Extract the [x, y] coordinate from the center of the cell holding the provided text.  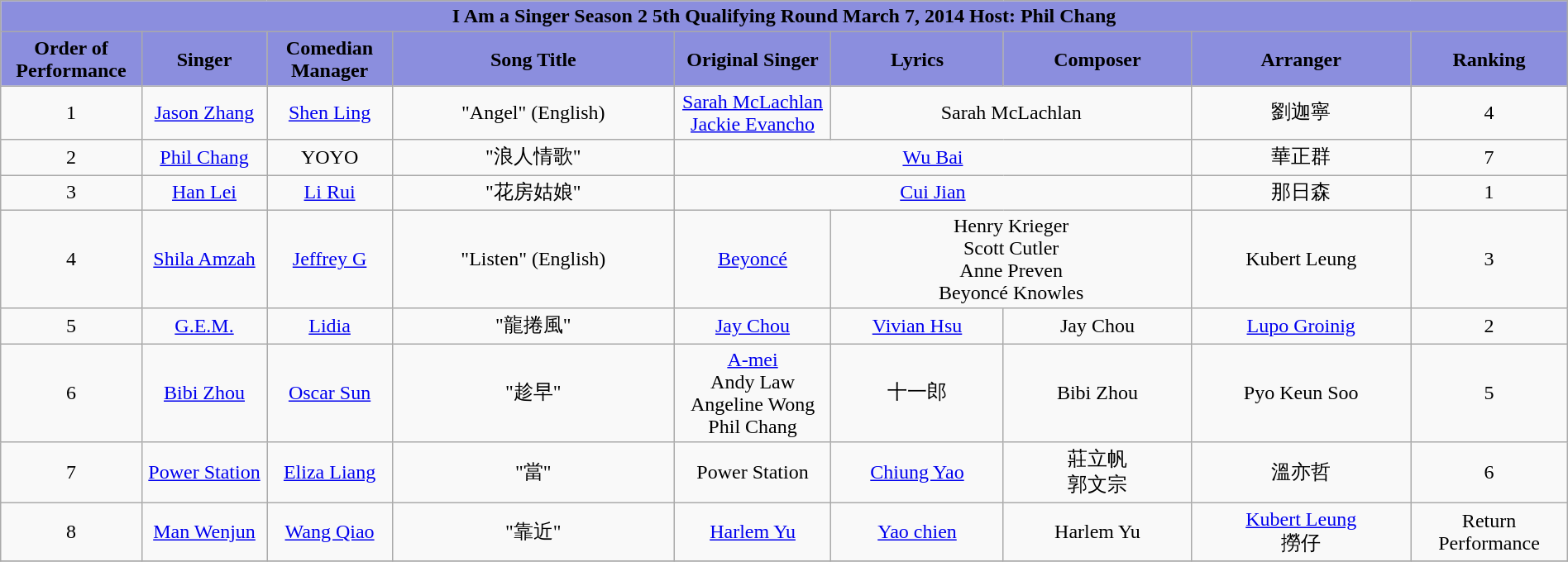
Henry KriegerScott CutlerAnne PrevenBeyoncé Knowles [1011, 260]
Phil Chang [204, 157]
"靠近" [533, 532]
"Angel" (English) [533, 112]
莊立帆郭文宗 [1097, 473]
Chiung Yao [917, 473]
華正群 [1302, 157]
Cui Jian [933, 193]
8 [71, 532]
Jeffrey G [330, 260]
"浪人情歌" [533, 157]
Ranking [1489, 60]
Comedian Manager [330, 60]
Shila Amzah [204, 260]
十一郎 [917, 393]
Wang Qiao [330, 532]
那日森 [1302, 193]
Kubert Leung撈仔 [1302, 532]
劉迦寧 [1302, 112]
溫亦哲 [1302, 473]
Han Lei [204, 193]
Yao chien [917, 532]
I Am a Singer Season 2 5th Qualifying Round March 7, 2014 Host: Phil Chang [784, 17]
Composer [1097, 60]
Arranger [1302, 60]
Song Title [533, 60]
Wu Bai [933, 157]
Jason Zhang [204, 112]
"花房姑娘" [533, 193]
Lyrics [917, 60]
Lidia [330, 326]
Kubert Leung [1302, 260]
Order of Performance [71, 60]
Sarah McLachlanJackie Evancho [753, 112]
"趁早" [533, 393]
Lupo Groinig [1302, 326]
Shen Ling [330, 112]
Pyo Keun Soo [1302, 393]
G.E.M. [204, 326]
Oscar Sun [330, 393]
Beyoncé [753, 260]
Eliza Liang [330, 473]
YOYO [330, 157]
"當" [533, 473]
Original Singer [753, 60]
"Listen" (English) [533, 260]
Singer [204, 60]
Vivian Hsu [917, 326]
Man Wenjun [204, 532]
A-meiAndy LawAngeline WongPhil Chang [753, 393]
Li Rui [330, 193]
Sarah McLachlan [1011, 112]
Return Performance [1489, 532]
"龍捲風" [533, 326]
